From the cell containing the given text, extract its center point as (x, y) coordinate. 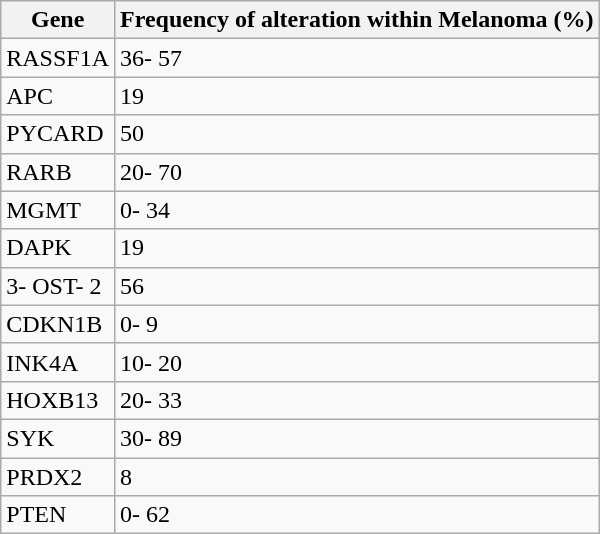
30- 89 (358, 438)
3- OST- 2 (58, 286)
APC (58, 96)
RASSF1A (58, 58)
0- 34 (358, 210)
36- 57 (358, 58)
8 (358, 477)
INK4A (58, 362)
CDKN1B (58, 324)
PTEN (58, 515)
PRDX2 (58, 477)
RARB (58, 172)
MGMT (58, 210)
20- 33 (358, 400)
HOXB13 (58, 400)
DAPK (58, 248)
0- 9 (358, 324)
SYK (58, 438)
56 (358, 286)
PYCARD (58, 134)
0- 62 (358, 515)
Frequency of alteration within Melanoma (%) (358, 20)
Gene (58, 20)
50 (358, 134)
20- 70 (358, 172)
10- 20 (358, 362)
